Detect which cell encompasses the target text, then output its (X, Y) center coordinate. 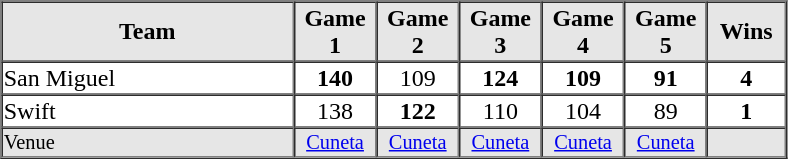
Game 3 (500, 32)
91 (666, 78)
Venue (148, 143)
104 (584, 110)
140 (336, 78)
Swift (148, 110)
Game 1 (336, 32)
138 (336, 110)
89 (666, 110)
4 (746, 78)
Team (148, 32)
122 (418, 110)
Game 2 (418, 32)
110 (500, 110)
Game 4 (584, 32)
124 (500, 78)
Wins (746, 32)
Game 5 (666, 32)
San Miguel (148, 78)
1 (746, 110)
